Return (X, Y) of the center of cell containing provided text 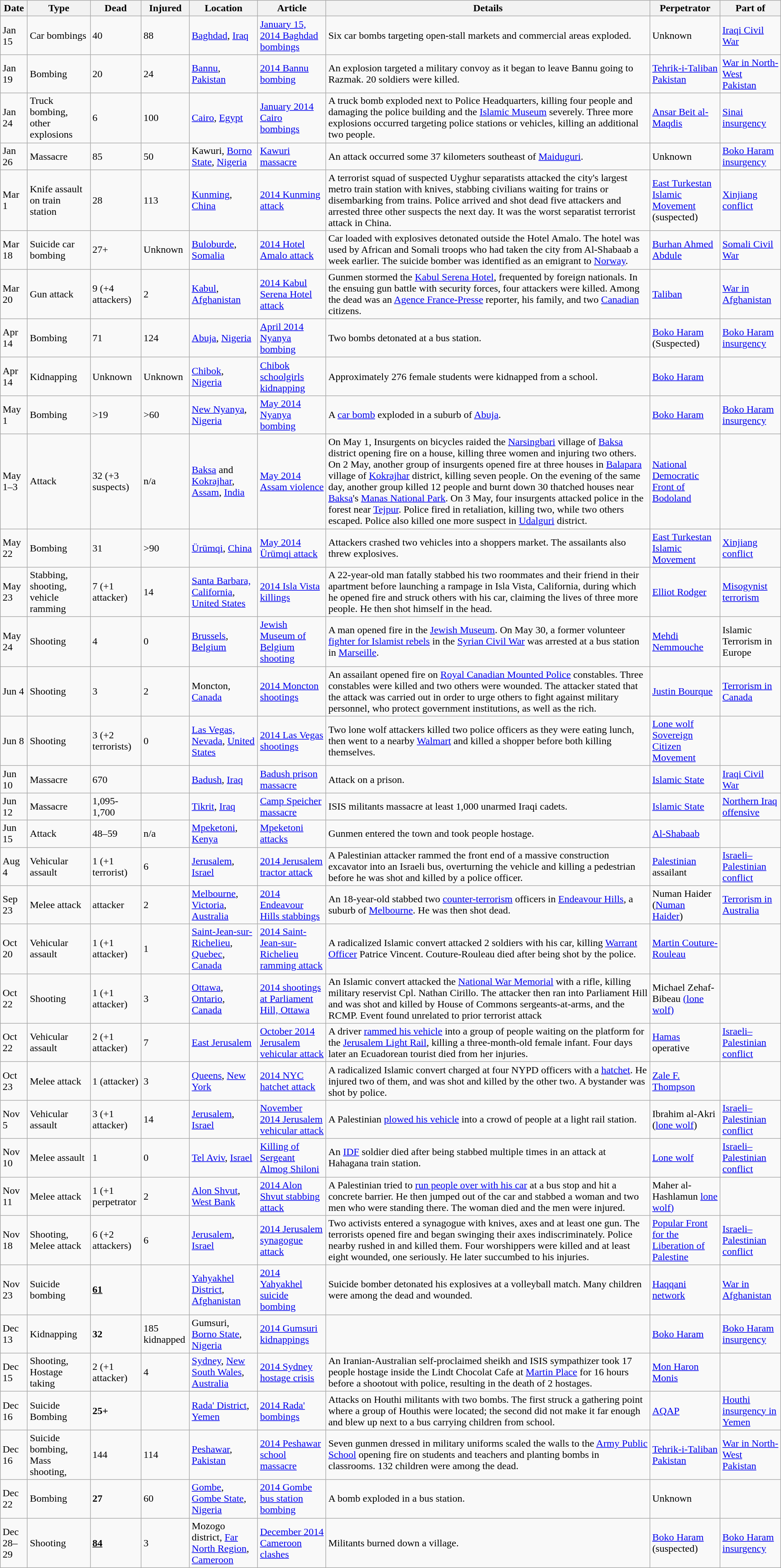
Nov 10 (14, 1158)
2014 Las Vegas shootings (292, 741)
Baghdad, Iraq (224, 35)
May 24 (14, 642)
Camp Speicher massacre (292, 807)
Mar 1 (14, 200)
Jun 4 (14, 692)
Burhan Ahmed Abdule (685, 250)
Dead (116, 8)
1 (+1 perpetrator (116, 1196)
25+ (116, 1411)
Stabbing, shooting, vehicle ramming (59, 592)
Jun 8 (14, 741)
Jan 15 (14, 35)
Location (224, 8)
48–59 (116, 833)
2014 Yahyakhel suicide bombing (292, 1290)
Suicide bombing, Mass shooting, (59, 1455)
Part of (750, 8)
Mehdi Nemmouche (685, 642)
Michael Zehaf-Bibeau (lone wolf) (685, 999)
Badush, Iraq (224, 779)
A car bomb exploded in a suburb of Abuja. (488, 415)
71 (116, 338)
May 1 (14, 415)
1 (attacker) (116, 1081)
Numan Haider (Numan Haider) (685, 905)
Abuja, Nigeria (224, 338)
>60 (166, 415)
National Democratic Front of Bodoland (685, 481)
28 (116, 200)
Suicide Bombing (59, 1411)
Brussels, Belgium (224, 642)
Queens, New York (224, 1081)
A Palestinian plowed his vehicle into a crowd of people at a light rail station. (488, 1119)
Killing of Sergeant Almog Shiloni (292, 1158)
An IDF soldier died after being stabbed multiple times in an attack at Hahagana train station. (488, 1158)
Misogynist terrorism (750, 592)
Mpeketoni attacks (292, 833)
Oct 20 (14, 949)
Lone wolf (685, 1158)
January 2014 Cairo bombings (292, 118)
Mozogo district, Far North Region, Cameroon (224, 1543)
27 (116, 1499)
Kabul, Afghanistan (224, 294)
May 1–3 (14, 481)
Article (292, 8)
1,095-1,700 (116, 807)
Aug 4 (14, 866)
Kawuri, Borno State, Nigeria (224, 156)
Boko Haram (suspected) (685, 1543)
32 (116, 1334)
Northern Iraq offensive (750, 807)
2014 Gombe bus station bombing (292, 1499)
Popular Front for the Liberation of Palestine (685, 1241)
May 2014 Ürümqi attack (292, 548)
7 (+1 attacker) (116, 592)
Dec 15 (14, 1372)
6 (+2 attackers) (116, 1241)
Jun 12 (14, 807)
Boko Haram (Suspected) (685, 338)
2014 NYC hatchet attack (292, 1081)
185 kidnapped (166, 1334)
Chibok schoolgirls kidnapping (292, 376)
Buloburde, Somalia (224, 250)
Approximately 276 female students were kidnapped from a school. (488, 376)
Gun attack (59, 294)
113 (166, 200)
2014 Bannu bombing (292, 74)
Tikrit, Iraq (224, 807)
Chibok, Nigeria (224, 376)
Terrorism in Australia (750, 905)
Saint-Jean-sur-Richelieu, Quebec, Canada (224, 949)
20 (116, 74)
October 2014 Jerusalem vehicular attack (292, 1042)
Zale F. Thompson (685, 1081)
>90 (166, 548)
>19 (116, 415)
27+ (116, 250)
East Turkestan Islamic Movement (suspected) (685, 200)
January 15, 2014 Baghdad bombings (292, 35)
Militants burned down a village. (488, 1543)
Oct 23 (14, 1081)
2014 Peshawar school massacre (292, 1455)
May 2014 Nyanya bombing (292, 415)
50 (166, 156)
Tel Aviv, Israel (224, 1158)
9 (+4 attackers) (116, 294)
Suicide bombing (59, 1290)
2014 Kunming attack (292, 200)
Mar 20 (14, 294)
Melee assault (59, 1158)
2014 Jerusalem synagogue attack (292, 1241)
Sep 23 (14, 905)
24 (166, 74)
670 (116, 779)
May 2014 Assam violence (292, 481)
Two bombs detonated at a bus station. (488, 338)
Gunmen entered the town and took people hostage. (488, 833)
ISIS militants massacre at least 1,000 unarmed Iraqi cadets. (488, 807)
May 22 (14, 548)
Jewish Museum of Belgium shooting (292, 642)
Kawuri massacre (292, 156)
Nov 18 (14, 1241)
Gumsuri, Borno State, Nigeria (224, 1334)
East Jerusalem (224, 1042)
2014 Isla Vista killings (292, 592)
Jun 10 (14, 779)
Islamic Terrorism in Europe (750, 642)
Nov 5 (14, 1119)
Haqqani network (685, 1290)
Nov 23 (14, 1290)
Jun 15 (14, 833)
40 (116, 35)
Yahyakhel District, Afghanistan (224, 1290)
Mon Haron Monis (685, 1372)
2014 Moncton shootings (292, 692)
Martin Couture-Rouleau (685, 949)
November 2014 Jerusalem vehicular attack (292, 1119)
Suicide car bombing (59, 250)
2014 Hotel Amalo attack (292, 250)
2014 Jerusalem tractor attack (292, 866)
New Nyanya, Nigeria (224, 415)
Dec 28–29 (14, 1543)
Elliot Rodger (685, 592)
Ansar Beit al-Maqdis (685, 118)
Date (14, 8)
Las Vegas, Nevada, United States (224, 741)
2014 Kabul Serena Hotel attack (292, 294)
AQAP (685, 1411)
1 (+1 terrorist) (116, 866)
Baksa and Kokrajhar, Assam, India (224, 481)
Alon Shvut, West Bank (224, 1196)
2014 Alon Shvut stabbing attack (292, 1196)
31 (116, 548)
Houthi insurgency in Yemen (750, 1411)
Peshawar, Pakistan (224, 1455)
Six car bombs targeting open-stall markets and commercial areas exploded. (488, 35)
Ibrahim al-Akri (lone wolf) (685, 1119)
Attackers crashed two vehicles into a shoppers market. The assailants also threw explosives. (488, 548)
Moncton, Canada (224, 692)
An 18-year-old stabbed two counter-terrorism officers in Endeavour Hills, a suburb of Melbourne. He was then shot dead. (488, 905)
April 2014 Nyanya bombing (292, 338)
Cairo, Egypt (224, 118)
Terrorism in Canada (750, 692)
144 (116, 1455)
124 (166, 338)
Shooting, Melee attack (59, 1241)
Somali Civil War (750, 250)
Bannu, Pakistan (224, 74)
Rada' District, Yemen (224, 1411)
December 2014 Cameroon clashes (292, 1543)
Injured (166, 8)
Car bombings (59, 35)
2014 Saint-Jean-sur-Richelieu ramming attack (292, 949)
Dec 13 (14, 1334)
Jan 26 (14, 156)
Details (488, 8)
Attack on a prison. (488, 779)
88 (166, 35)
Hamas operative (685, 1042)
Type (59, 8)
An explosion targeted a military convoy as it began to leave Bannu going to Razmak. 20 soldiers were killed. (488, 74)
An attack occurred some 37 kilometers southeast of Maiduguri. (488, 156)
Nov 11 (14, 1196)
Sydney, New South Wales, Australia (224, 1372)
100 (166, 118)
Kunming, China (224, 200)
2014 shootings at Parliament Hill, Ottawa (292, 999)
Ottawa, Ontario, Canada (224, 999)
7 (166, 1042)
Badush prison massacre (292, 779)
Maher al-Hashlamun lone wolf) (685, 1196)
Mar 18 (14, 250)
3 (+2 terrorists) (116, 741)
Shooting, Hostage taking (59, 1372)
84 (116, 1543)
Mpeketoni, Kenya (224, 833)
attacker (116, 905)
61 (116, 1290)
Sinai insurgency (750, 118)
East Turkestan Islamic Movement (685, 548)
Ürümqi, China (224, 548)
May 23 (14, 592)
60 (166, 1499)
3 (+1 attacker) (116, 1119)
Al-Shabaab (685, 833)
Justin Bourque (685, 692)
85 (116, 156)
Taliban (685, 294)
Jan 24 (14, 118)
A bomb exploded in a bus station. (488, 1499)
Melbourne, Victoria, Australia (224, 905)
Perpetrator (685, 8)
Palestinian assailant (685, 866)
2014 Rada' bombings (292, 1411)
Lone wolf Sovereign Citizen Movement (685, 741)
Gombe, Gombe State, Nigeria (224, 1499)
2014 Endeavour Hills stabbings (292, 905)
Suicide bomber detonated his explosives at a volleyball match. Many children were among the dead and wounded. (488, 1290)
114 (166, 1455)
2014 Gumsuri kidnappings (292, 1334)
Santa Barbara, California, United States (224, 592)
Jan 19 (14, 74)
Dec 22 (14, 1499)
Truck bombing, other explosions (59, 118)
2014 Sydney hostage crisis (292, 1372)
Knife assault on train station (59, 200)
32 (+3 suspects) (116, 481)
